Output the (x, y) coordinate of the center of the cell containing the given text.  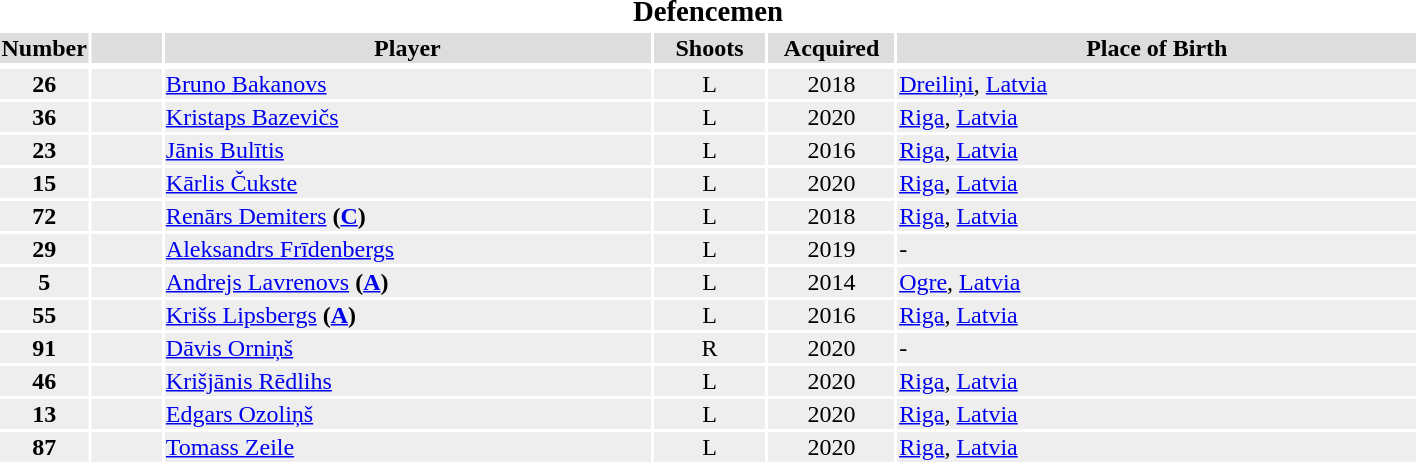
72 (44, 216)
91 (44, 348)
5 (44, 282)
29 (44, 249)
R (709, 348)
2014 (832, 282)
Tomass Zeile (407, 447)
Renārs Demiters (C) (407, 216)
Bruno Bakanovs (407, 84)
15 (44, 183)
Edgars Ozoliņš (407, 414)
Dāvis Orniņš (407, 348)
Number (44, 48)
Dreiliņi, Latvia (1157, 84)
13 (44, 414)
Krišjānis Rēdlihs (407, 381)
26 (44, 84)
55 (44, 315)
Krišs Lipsbergs (A) (407, 315)
Jānis Bulītis (407, 150)
2019 (832, 249)
46 (44, 381)
23 (44, 150)
36 (44, 117)
Kārlis Čukste (407, 183)
Player (407, 48)
87 (44, 447)
Shoots (709, 48)
Place of Birth (1157, 48)
Kristaps Bazevičs (407, 117)
Aleksandrs Frīdenbergs (407, 249)
Andrejs Lavrenovs (A) (407, 282)
Acquired (832, 48)
Ogre, Latvia (1157, 282)
